Scan for the cell matching the given text and deliver its [X, Y] coordinate at center. 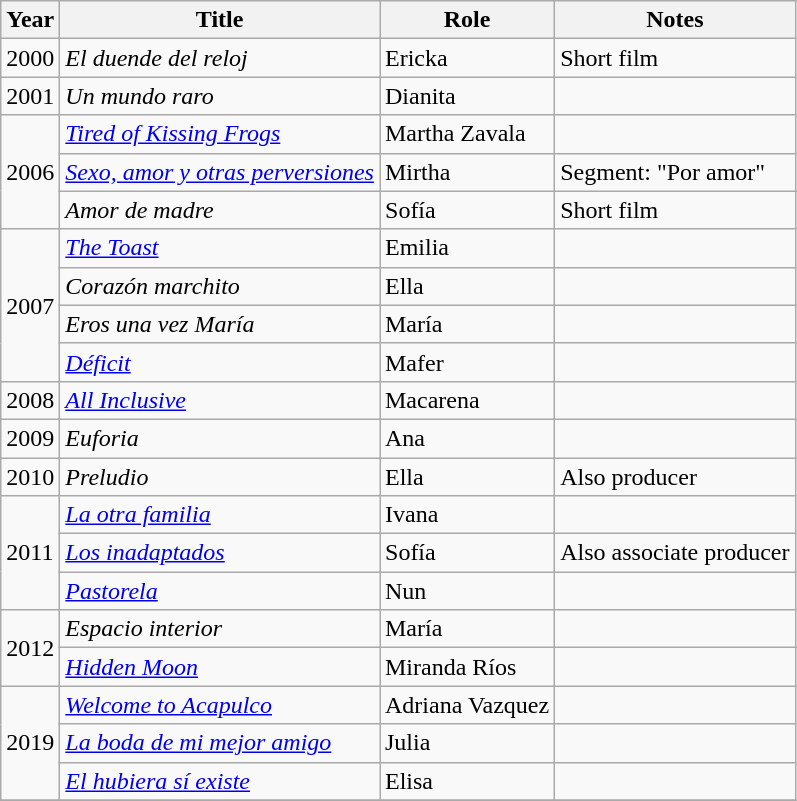
The Toast [220, 248]
2001 [30, 96]
Julia [468, 743]
2007 [30, 305]
La boda de mi mejor amigo [220, 743]
Un mundo raro [220, 96]
Pastorela [220, 591]
Notes [675, 20]
Ana [468, 438]
Also associate producer [675, 553]
2011 [30, 553]
2012 [30, 648]
Ivana [468, 515]
Mafer [468, 362]
Role [468, 20]
Adriana Vazquez [468, 705]
Déficit [220, 362]
Preludio [220, 477]
2009 [30, 438]
Segment: "Por amor" [675, 172]
Espacio interior [220, 629]
Dianita [468, 96]
Hidden Moon [220, 667]
Miranda Ríos [468, 667]
Mirtha [468, 172]
Eros una vez María [220, 324]
2019 [30, 743]
Elisa [468, 781]
Martha Zavala [468, 134]
2000 [30, 58]
2006 [30, 172]
Los inadaptados [220, 553]
El hubiera sí existe [220, 781]
Nun [468, 591]
Amor de madre [220, 210]
All Inclusive [220, 400]
2010 [30, 477]
2008 [30, 400]
Also producer [675, 477]
Ericka [468, 58]
Emilia [468, 248]
Euforia [220, 438]
Macarena [468, 400]
Tired of Kissing Frogs [220, 134]
La otra familia [220, 515]
Corazón marchito [220, 286]
Title [220, 20]
Sexo, amor y otras perversiones [220, 172]
El duende del reloj [220, 58]
Year [30, 20]
Welcome to Acapulco [220, 705]
